Determine the (X, Y) coordinate at the center of the cell enclosing the given text.  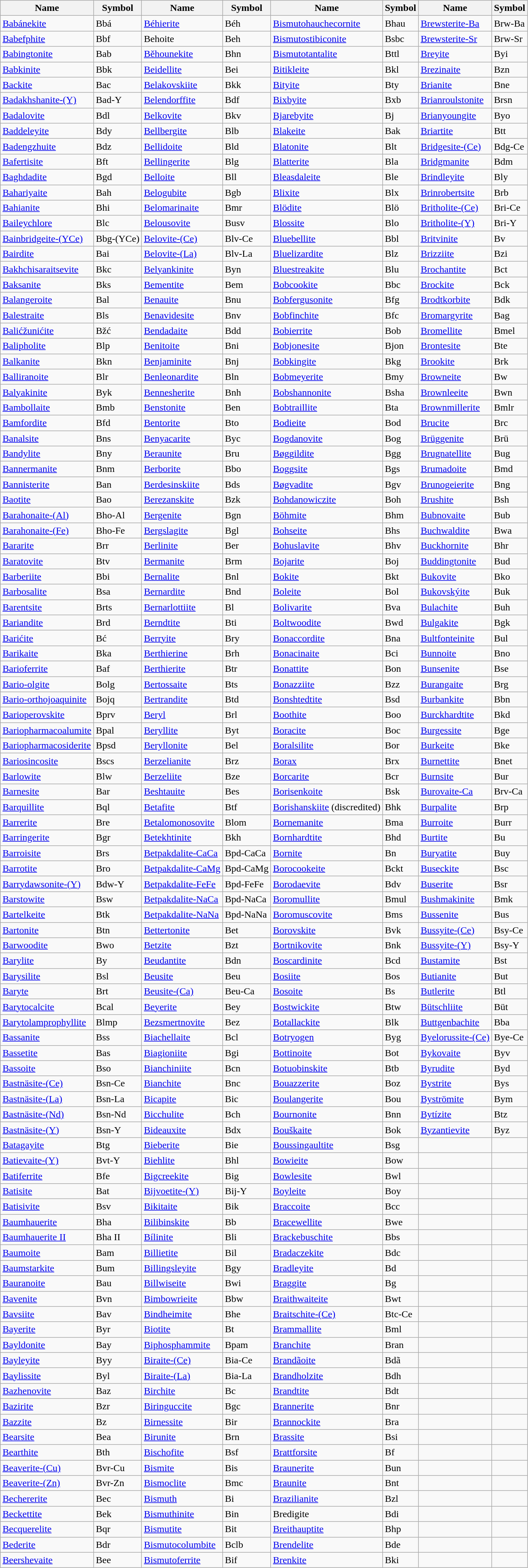
Byv (509, 1053)
Bellidoite (182, 146)
Bar (118, 792)
Botallackite (326, 1022)
Bml (400, 1329)
Burtite (455, 838)
Berryite (182, 638)
Barikaite (47, 653)
Bri-Ce (509, 208)
Bushmakinite (455, 899)
Bcd (400, 961)
Bgl (246, 530)
Buddingtonite (455, 561)
Berndtite (182, 623)
Betpakdalite-CaMg (182, 868)
Baryte (47, 992)
Bkh (246, 838)
Barwoodite (47, 945)
Benitoite (182, 346)
Bbn (509, 700)
Bfd (118, 423)
Bln (246, 377)
Bra (400, 1421)
Borisenkoite (326, 792)
Bonacinaite (326, 653)
Bambollaite (47, 407)
Bigcreekite (182, 1176)
Bannermanite (47, 469)
Bario-olgite (47, 684)
Bechererite (47, 1499)
Bdw-Y (118, 884)
Bykovaite (455, 1053)
Bnu (246, 300)
Blp (118, 346)
Babingtonite (47, 54)
Bav (118, 1314)
Biachellaite (182, 1038)
Baumhauerite II (47, 1237)
Brindleyite (455, 177)
Bos (400, 976)
Birunite (182, 1437)
Bhs (400, 530)
Bsf (246, 1453)
Bbw (246, 1299)
Bko (509, 576)
Borocookeite (326, 868)
Belyankinite (182, 269)
Bnt (400, 1483)
Bütschliite (455, 1007)
Bgr (118, 838)
Bismutite (182, 1529)
Bsv (118, 1207)
Buk (509, 592)
Brunogeierite (455, 484)
Britholite-(Y) (455, 223)
Bannisterite (47, 484)
Bergslagite (182, 530)
Brizziite (455, 254)
Bde (400, 1545)
Brenkite (326, 1560)
Bernalite (182, 576)
Barytolamprophyllite (47, 1022)
Bfc (400, 315)
Beusite (182, 976)
Btz (509, 1114)
Bismutocolumbite (182, 1545)
Bol (400, 592)
Bermanite (182, 561)
Berthierite (182, 669)
Brk (509, 361)
Bhn (246, 54)
Brochantite (455, 269)
Btf (246, 807)
Bam (118, 1253)
Bonaccordite (326, 638)
Bertrandite (182, 700)
Bianchite (182, 1084)
Betpakdalite-CaCa (182, 853)
Borax (326, 761)
Barioferrite (47, 669)
But (509, 976)
Blakeite (326, 131)
Biphosphammite (182, 1345)
Bpd-FeFe (246, 884)
Bsy-Ce (509, 930)
Bit (246, 1529)
Brp (509, 807)
Bym (509, 1099)
Bei (246, 69)
Bys (509, 1084)
Byd (509, 1068)
Bearsite (47, 1437)
Bee (118, 1560)
Bow (400, 1160)
Blk (400, 1022)
Bromargyrite (455, 315)
Bć (118, 638)
Btw (400, 1007)
Barahonaite-(Al) (47, 515)
Bromellite (455, 331)
Bfe (118, 1176)
Bog (400, 438)
Bhv (400, 546)
Bia-La (246, 1375)
Blt (400, 146)
Brc (509, 423)
Bouazzerite (326, 1084)
Bmd (509, 469)
Böhmite (326, 515)
Berezanskite (182, 500)
Boromullite (326, 899)
Breithauptite (326, 1529)
Bsha (400, 392)
Boc (400, 730)
Bjarebyite (326, 115)
Bortnikovite (326, 945)
Brezinaite (455, 69)
Bta (400, 407)
Backite (47, 85)
Barysilite (47, 976)
Belovite-(La) (182, 254)
Berzeliite (182, 776)
Bgd (118, 177)
Bai (118, 254)
Burgessite (455, 730)
Bussyite-(Y) (455, 945)
Bge (509, 730)
Badalovite (47, 115)
Btv (118, 561)
Bfg (400, 300)
Biringuccite (182, 1406)
Boscardinite (326, 961)
Bur (509, 776)
Burkeite (455, 746)
Biraite-(Ce) (182, 1360)
Bb (246, 1222)
Bdm (509, 161)
Bonshtedtite (326, 700)
Byzantievite (455, 1130)
Bazhenovite (47, 1391)
Blv-Ce (246, 239)
Bowlesite (326, 1176)
Brt (118, 992)
Batievaite-(Y) (47, 1160)
Bismoclite (182, 1483)
Bn (400, 853)
Bzr (118, 1406)
Bairdite (47, 254)
Barbosalite (47, 592)
Baf (118, 669)
Bok (400, 1130)
Bementite (182, 285)
Btt (509, 131)
Bbl (400, 239)
Bobkingite (326, 361)
Bny (118, 454)
Byr (118, 1329)
Bsy-Y (509, 945)
Ban (118, 484)
Beidellite (182, 69)
Balipholite (47, 346)
Bnn (400, 1114)
Brg (509, 684)
Bru (246, 454)
Balićžunićite (47, 331)
Bhr (509, 546)
Bdx (246, 1130)
Becquerelite (47, 1529)
Bne (509, 85)
Balkanite (47, 361)
Barioperovskite (47, 715)
Batisite (47, 1191)
Beu-Ca (246, 992)
Bho-Fe (118, 530)
Bpd-CaCa (246, 853)
Bmc (246, 1483)
Bbk (118, 69)
Billwiseite (182, 1283)
Bokite (326, 576)
Btg (118, 1145)
Btl (509, 992)
Bvr-Zn (118, 1483)
Bis (246, 1468)
Bastnäsite-(Ce) (47, 1084)
Bds (246, 484)
Bbi (118, 576)
Bdh (400, 1375)
Btr (246, 669)
Bg (400, 1283)
Braggite (326, 1283)
Bobtraillite (326, 407)
Blödite (326, 208)
Blö (400, 208)
Bismuthinite (182, 1514)
Britholite-(Ce) (455, 208)
Bikitaite (182, 1207)
Bbf (118, 39)
Bha II (118, 1237)
Bon (400, 669)
Béhierite (182, 23)
Bismutoferrite (182, 1560)
Btb (400, 1068)
Brodtkorbite (455, 300)
Browneite (455, 377)
Bki (400, 1560)
Boussingaultite (326, 1145)
Bat (118, 1191)
Běhounekite (182, 54)
Bab (118, 54)
Bvn (118, 1299)
Bscs (118, 761)
Bustamite (455, 961)
Bornhardtite (326, 838)
Bke (509, 746)
Buttgenbachite (455, 1022)
Beaverite-(Cu) (47, 1468)
Bir (246, 1421)
Brewsterite-Ba (455, 23)
Bityite (326, 85)
Bvk (400, 930)
Butianite (455, 976)
Bukovskýite (455, 592)
Brd (118, 623)
Bayerite (47, 1329)
Braitschite-(Ce) (326, 1314)
Bobfergusonite (326, 300)
Bukovite (455, 576)
Brb (509, 193)
Belkovite (182, 115)
Biehlite (182, 1160)
Balestraite (47, 315)
Brownleeite (455, 392)
Berdesinskiite (182, 484)
Bob (400, 331)
Burnettite (455, 761)
Bmr (246, 208)
Bettertonite (182, 930)
Billietite (182, 1253)
Beraunite (182, 454)
Brendelite (326, 1545)
Béh (246, 23)
Bhi (118, 208)
Bastnäsite-(Y) (47, 1130)
Braunerite (326, 1468)
Bea (118, 1437)
Bin (246, 1514)
Bum (118, 1268)
Barentsite (47, 607)
Bakhchisaraitsevite (47, 269)
Bia-Ce (246, 1360)
Bbá (118, 23)
Bdl (118, 115)
Bci (400, 653)
Bau (118, 1283)
Bnh (246, 392)
Bílinite (182, 1237)
Brackebuschite (326, 1237)
Bederite (47, 1545)
Bavenite (47, 1299)
Bicchulite (182, 1114)
Brn (246, 1437)
Bassetite (47, 1053)
Bpd-CaMg (246, 868)
Bahianite (47, 208)
Barićite (47, 638)
Bnr (400, 1406)
Benjaminite (182, 361)
Burr (509, 822)
Baumhauerite (47, 1222)
Bariopharmacoalumite (47, 730)
Bor (400, 746)
Bmy (400, 377)
Bsg (400, 1145)
Blu (400, 269)
Bw (509, 377)
Bi (246, 1499)
Bzn (509, 69)
Brianyoungite (455, 115)
Bunsenite (455, 669)
Bhl (246, 1160)
Bauranoite (47, 1283)
Bluestreakite (326, 269)
Bttl (400, 54)
Badengzhuite (47, 146)
Baz (118, 1391)
Bho-Al (118, 515)
Bf (400, 1453)
Betzite (182, 945)
Bwe (400, 1222)
Bun (400, 1468)
Bly (509, 177)
Bno (509, 653)
Bay (118, 1345)
Betalomonosovite (182, 822)
Bornemanite (326, 822)
Beryl (182, 715)
Bdd (246, 331)
Barringerite (47, 838)
Brazilianite (326, 1499)
Bismite (182, 1468)
Bafertisite (47, 161)
Baghdadite (47, 177)
Burckhardtite (455, 715)
Brs (118, 853)
Bodieite (326, 423)
Bl (246, 607)
Burroite (455, 822)
Bzi (509, 254)
Brookite (455, 361)
Bearthite (47, 1453)
Bostwickite (326, 1007)
Bti (246, 623)
Bao (118, 500)
Belomarinaite (182, 208)
Bni (246, 346)
Bwt (400, 1299)
Biotite (182, 1329)
Botryogen (326, 1038)
Belendorffite (182, 100)
Baumstarkite (47, 1268)
Brandholzite (326, 1375)
Botuobinskite (326, 1068)
Bindheimite (182, 1314)
Bowieite (326, 1160)
Bartelkeite (47, 914)
Bcn (246, 1068)
Bsd (400, 700)
Bch (246, 1114)
Bottinoite (326, 1053)
Bieberite (182, 1145)
Berzelianite (182, 761)
Bkt (400, 576)
Bhe (246, 1314)
Bobmeyerite (326, 377)
Barrydawsonite-(Y) (47, 884)
Bernarlottiite (182, 607)
Bixbyite (326, 100)
Brewsterite-Sr (455, 39)
Bd (400, 1268)
Bgk (509, 623)
Brm (246, 561)
Bischofite (182, 1453)
Bluelizardite (326, 254)
Blossite (326, 223)
Bt (246, 1329)
Bsn-Y (118, 1130)
Bva (400, 607)
Betpakdalite-FeFe (182, 884)
Bzt (246, 945)
Bitikleite (326, 69)
Bms (400, 914)
Bkc (118, 269)
Bes (246, 792)
Butlerite (455, 992)
Barylite (47, 961)
Bwd (400, 623)
Bub (509, 515)
Bdg-Ce (509, 146)
Bdã (400, 1360)
Buy (509, 853)
Braithwaiteite (326, 1299)
Bnc (246, 1084)
Burnsite (455, 776)
Bbg-(YCe) (118, 239)
Bna (400, 638)
Bredigite (326, 1514)
Byc (246, 438)
Btn (118, 930)
Brü (509, 438)
Bag (509, 315)
Bal (118, 300)
Bbs (400, 1237)
Boggsite (326, 469)
Bussenite (455, 914)
Bzz (400, 684)
Bhk (400, 807)
Boh (400, 500)
Berthierine (182, 653)
Baylissite (47, 1375)
Baileychlore (47, 223)
Bsk (400, 792)
Brucite (455, 423)
Boltwoodite (326, 623)
Betekhtinite (182, 838)
Bxb (400, 100)
Bty (400, 85)
Bobshannonite (326, 392)
Bariosincosite (47, 761)
Bso (118, 1068)
Bohdanowiczite (326, 500)
Bye-Ce (509, 1038)
Bzl (400, 1499)
Bmel (509, 331)
Batagayite (47, 1145)
Bgi (246, 1053)
Bzk (246, 500)
Boleite (326, 592)
Bijvoetite-(Y) (182, 1191)
Bdz (118, 146)
Bulachite (455, 607)
Bmlr (509, 407)
Bll (246, 177)
Bpal (118, 730)
Bariopharmacosiderite (47, 746)
Bts (246, 684)
Bøgvadite (326, 484)
Bug (509, 454)
Bezsmertnovite (182, 1022)
Bismutohauchecornite (326, 23)
Bianchiniite (182, 1068)
Bss (118, 1038)
Bastnäsite-(Nd) (47, 1114)
Byo (509, 115)
Bosiite (326, 976)
Bkv (246, 115)
Bennesherite (182, 392)
Bul (509, 638)
Bran (400, 1345)
Bns (118, 438)
Bournonite (326, 1114)
Bimbowrieite (182, 1299)
Bec (118, 1499)
Bgy (246, 1268)
Blv-La (246, 254)
Byy (118, 1360)
Bentorite (182, 423)
Bdi (400, 1514)
Brsn (509, 100)
Byn (246, 269)
Bunnoite (455, 653)
Bwn (509, 392)
Bsn-Ce (118, 1084)
Bpd-NaNa (246, 914)
Balyakinite (47, 392)
Bnd (246, 592)
Bžć (118, 331)
Barrerite (47, 822)
Bprv (118, 715)
Bka (118, 653)
Bac (118, 85)
Baumoite (47, 1253)
Bartonite (47, 930)
Blom (246, 822)
Bdr (118, 1545)
Billingsleyite (182, 1268)
Britvinite (455, 239)
Bla (400, 161)
Bhp (400, 1529)
Betafite (182, 807)
Bridgesite-(Ce) (455, 146)
Badakhshanite-(Y) (47, 100)
Bobjonesite (326, 346)
Byg (400, 1038)
Bsw (118, 899)
Bha (118, 1222)
Beu (246, 976)
Byrudite (455, 1068)
Brandtite (326, 1391)
Bainbridgeite-(YCe) (47, 239)
Bnl (246, 576)
Bth (118, 1453)
Beshtauite (182, 792)
Ble (400, 177)
Blo (400, 223)
Byz (509, 1130)
Boothite (326, 715)
Bct (509, 269)
Brh (246, 653)
Bez (246, 1022)
Bussyite-(Ce) (455, 930)
Bwo (118, 945)
Bro (118, 868)
Bradleyite (326, 1268)
Baratovite (47, 561)
Briartite (455, 131)
Betpakdalite-NaNa (182, 914)
Büt (509, 1007)
Buryatite (455, 853)
Bulgakite (455, 623)
Babánekite (47, 23)
Bql (118, 807)
Bma (400, 822)
Borodaevite (326, 884)
Birnessite (182, 1421)
Brw-Ba (509, 23)
Brannerite (326, 1406)
Buserite (455, 884)
Breyite (455, 54)
Blz (400, 254)
Brugnatellite (455, 454)
Bouškaite (326, 1130)
Brl (246, 715)
Bc (246, 1391)
Blc (118, 223)
Buh (509, 607)
Belogubite (182, 193)
Bri-Y (509, 223)
Bij-Y (246, 1191)
Buckhornite (455, 546)
Birchite (182, 1391)
Bonattite (326, 669)
Buchwaldite (455, 530)
Benleonardite (182, 377)
Betpakdalite-NaCa (182, 899)
Bleasdaleite (326, 177)
Bracewellite (326, 1222)
Btc-Ce (400, 1314)
Bnm (118, 469)
By (118, 961)
Blatonite (326, 146)
Bicapite (182, 1099)
Bsn-La (118, 1099)
Barrotite (47, 868)
Byk (118, 392)
Beckettite (47, 1514)
Babkinite (47, 69)
Bhm (400, 515)
Boyleite (326, 1191)
Bismuth (182, 1499)
Bpam (246, 1345)
Bpsd (118, 746)
Byi (509, 54)
Bif (246, 1560)
Berlinite (182, 546)
Beryllonite (182, 746)
Btk (118, 914)
Bz (118, 1421)
Bohseite (326, 530)
Blixite (326, 193)
Bornite (326, 853)
Barquillite (47, 807)
Bolivarite (326, 607)
Bmul (400, 899)
Bie (246, 1145)
Brammallite (326, 1329)
Bhau (400, 23)
Barnesite (47, 792)
Bluebellite (326, 239)
Benauite (182, 300)
Bayleyite (47, 1360)
Bli (246, 1237)
Boralsilite (326, 746)
Bhd (400, 838)
Bud (509, 561)
Bu (509, 838)
Bse (509, 669)
Babefphite (47, 39)
Bjon (400, 346)
Bojarite (326, 561)
Bft (118, 161)
Brannockite (326, 1421)
Bdy (118, 131)
Bazzite (47, 1421)
Beyerite (182, 1007)
Bah (118, 193)
Bosoite (326, 992)
Bergenite (182, 515)
Bwl (400, 1176)
Bultfonteinite (455, 638)
Bolg (118, 684)
Braunite (326, 1483)
Brianroulstonite (455, 100)
Blr (118, 377)
Borovskite (326, 930)
Barroisite (47, 853)
Bdf (246, 100)
Bsh (509, 500)
Bckt (400, 868)
Bahariyaite (47, 193)
Byt (246, 730)
Bnj (246, 361)
Bgn (246, 515)
Boo (400, 715)
Bil (246, 1253)
Bgg (400, 454)
Bem (246, 285)
Ber (246, 546)
Bogdanovite (326, 438)
Batisivite (47, 1207)
Blx (400, 193)
Bohuslavite (326, 546)
Brontesite (455, 346)
Bst (509, 961)
Bclb (246, 1545)
Bøggildite (326, 454)
Brockite (455, 285)
Bks (118, 285)
Blw (118, 776)
Bernardite (182, 592)
Beudantite (182, 961)
Bobierrite (326, 331)
Boromuscovite (326, 914)
Bj (400, 115)
Bsi (400, 1437)
Bobfinchite (326, 315)
Bertossaite (182, 684)
Bwi (246, 1283)
Belousovite (182, 223)
Barytocalcite (47, 1007)
Brx (400, 761)
Bey (246, 1007)
Brts (118, 607)
Bsr (509, 884)
Bdc (400, 1253)
Balliranoite (47, 377)
Bnk (400, 945)
Bbo (246, 469)
Bkd (509, 715)
Bmk (509, 899)
Boj (400, 561)
Byelorussite-(Ce) (455, 1038)
Blatterite (326, 161)
Buseckite (455, 868)
Brandãoite (326, 1360)
Bbc (400, 285)
Btd (246, 700)
Bkn (118, 361)
Bad-Y (118, 100)
Baddeleyite (47, 131)
Bgb (246, 193)
Bararite (47, 546)
Bvr-Cu (118, 1468)
Barberiite (47, 576)
Barstowite (47, 899)
Bkk (246, 85)
Balangeroite (47, 300)
Belloite (182, 177)
Boulangerite (326, 1099)
Brz (246, 761)
Blmp (118, 1022)
Benstonite (182, 407)
Brinrobertsite (455, 193)
Bojq (118, 700)
Bry (246, 638)
Beershevaite (47, 1560)
Bismutostibiconite (326, 39)
Bng (509, 484)
Bod (400, 423)
Bellingerite (182, 161)
Bre (118, 822)
Bandylite (47, 454)
Bak (400, 131)
Bayldonite (47, 1345)
Bsbc (400, 39)
Bte (509, 346)
Brw-Sr (509, 39)
Bdv (400, 884)
Bsc (509, 868)
Bot (400, 1053)
Bismutotantalite (326, 54)
Beusite-(Ca) (182, 992)
Barahonaite-(Fe) (47, 530)
Bgc (246, 1406)
Belakovskiite (182, 85)
Bendadaite (182, 331)
Berborite (182, 469)
Bv (509, 239)
Bcal (118, 1007)
Baotite (47, 500)
Bassanite (47, 1038)
Bradaczekite (326, 1253)
Burbankite (455, 700)
Boy (400, 1191)
Brassite (326, 1437)
Beh (246, 39)
Brv-Ca (509, 792)
Beryllite (182, 730)
Bkg (400, 361)
Bze (246, 776)
Bubnovaite (455, 515)
Bmb (118, 407)
Bavsiite (47, 1314)
Bobcookite (326, 285)
Bnet (509, 761)
Bsa (118, 592)
Bek (118, 1514)
Bytízite (455, 1114)
Bridgmanite (455, 161)
Belovite-(Ce) (182, 239)
Bdk (509, 300)
Bqr (118, 1529)
Bet (246, 930)
Bel (246, 746)
Bus (509, 914)
Bvt-Y (118, 1160)
Biraite-(La) (182, 1375)
Benavidesite (182, 315)
Big (246, 1176)
Bellbergite (182, 131)
Bastnäsite-(La) (47, 1099)
Branchite (326, 1345)
Bls (118, 315)
Brattforsite (326, 1453)
Bystrite (455, 1084)
Bassoite (47, 1068)
Bck (509, 285)
Bdn (246, 961)
Bgv (400, 484)
Bto (246, 423)
Blb (246, 131)
Byl (118, 1375)
Bcc (400, 1207)
Bdt (400, 1391)
Bas (118, 1053)
Burovaite-Ca (455, 792)
Baksanite (47, 285)
Behoite (182, 39)
Brumadoite (455, 469)
Brr (118, 546)
Burangaite (455, 684)
Bsn-Nd (118, 1114)
Bpd-NaCa (246, 899)
Bcr (400, 776)
Bba (509, 1022)
Bic (246, 1099)
Brushite (455, 500)
Burpalite (455, 807)
Bkl (400, 69)
Batiferrite (47, 1176)
Bik (246, 1207)
Busv (246, 223)
Bs (400, 992)
Brüggenite (455, 438)
Braccoite (326, 1207)
Barlowite (47, 776)
Byströmite (455, 1099)
Blg (246, 161)
Boracite (326, 730)
Bazirite (47, 1406)
Biagioniite (182, 1053)
Borcarite (326, 776)
Borishanskiite (discredited) (326, 807)
Boz (400, 1084)
Bwa (509, 530)
Bamfordite (47, 423)
Benyacarite (182, 438)
Beaverite-(Zn) (47, 1483)
Bnv (246, 315)
Ben (246, 407)
Brownmillerite (455, 407)
Bilibinskite (182, 1222)
Bsl (118, 976)
Brianite (455, 85)
Bideauxite (182, 1130)
Bld (246, 146)
Bonazziite (326, 684)
Bgs (400, 469)
Bou (400, 1099)
Bcl (246, 1038)
Banalsite (47, 438)
Bariandite (47, 623)
Bario-orthojoaquinite (47, 700)
